From the cell containing the given text, extract its center point as [X, Y] coordinate. 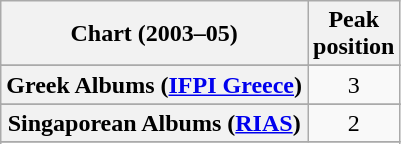
Singaporean Albums (RIAS) [154, 123]
2 [354, 123]
Greek Albums (IFPI Greece) [154, 85]
Chart (2003–05) [154, 34]
3 [354, 85]
Peak position [354, 34]
